Provide the (x, y) coordinate of the cell's center where the given text is located.  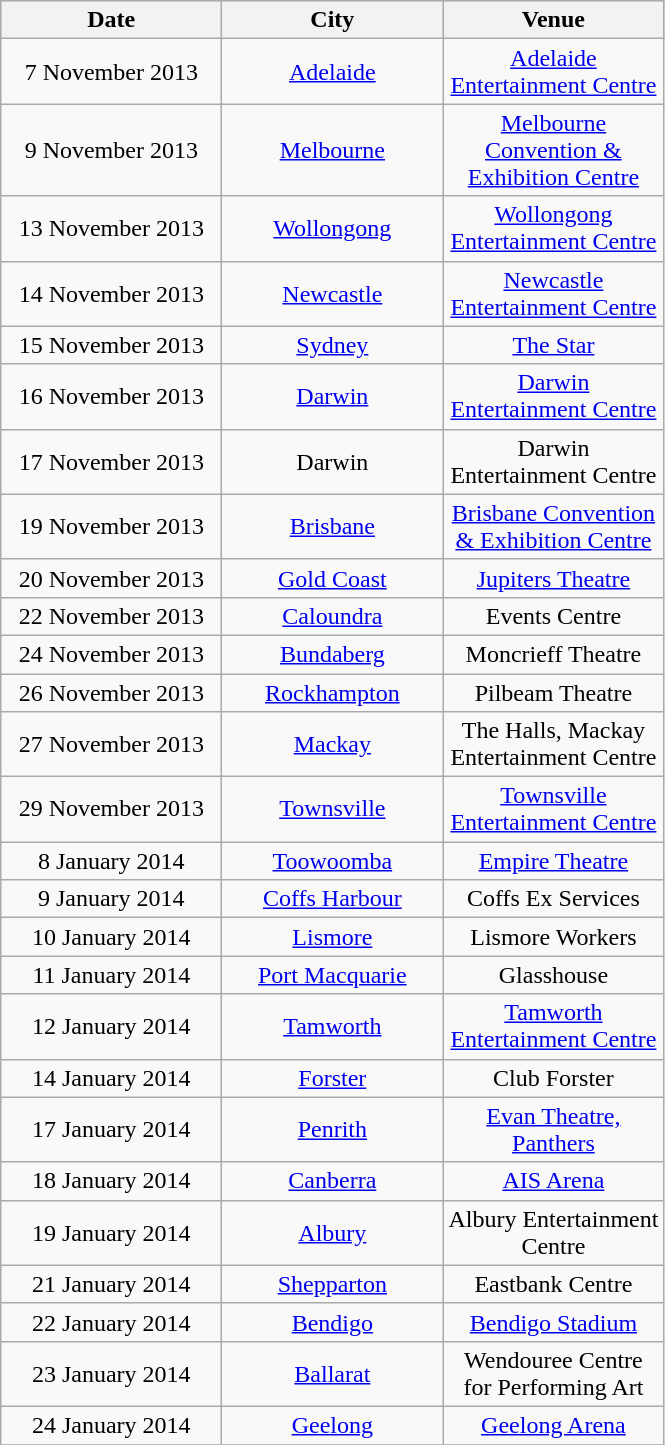
17 January 2014 (112, 1130)
15 November 2013 (112, 345)
City (332, 20)
Rockhampton (332, 693)
Melbourne Convention & Exhibition Centre (554, 150)
20 November 2013 (112, 578)
Jupiters Theatre (554, 578)
Bendigo (332, 1322)
Canberra (332, 1181)
19 November 2013 (112, 526)
Ballarat (332, 1374)
The Halls, Mackay Entertainment Centre (554, 744)
Events Centre (554, 616)
17 November 2013 (112, 462)
10 January 2014 (112, 937)
Sydney (332, 345)
Geelong (332, 1425)
Venue (554, 20)
Newcastle (332, 294)
AIS Arena (554, 1181)
18 January 2014 (112, 1181)
Wollongong Entertainment Centre (554, 228)
7 November 2013 (112, 72)
11 January 2014 (112, 975)
16 November 2013 (112, 396)
Lismore (332, 937)
Brisbane (332, 526)
Club Forster (554, 1078)
Penrith (332, 1130)
Caloundra (332, 616)
Mackay (332, 744)
29 November 2013 (112, 810)
Melbourne (332, 150)
The Star (554, 345)
14 November 2013 (112, 294)
Wendouree Centre for Performing Art (554, 1374)
Albury Entertainment Centre (554, 1232)
Tamworth (332, 1026)
Toowoomba (332, 861)
Gold Coast (332, 578)
Coffs Ex Services (554, 899)
12 January 2014 (112, 1026)
26 November 2013 (112, 693)
Date (112, 20)
Newcastle Entertainment Centre (554, 294)
Port Macquarie (332, 975)
Pilbeam Theatre (554, 693)
Townsville Entertainment Centre (554, 810)
Moncrieff Theatre (554, 654)
22 November 2013 (112, 616)
27 November 2013 (112, 744)
Wollongong (332, 228)
Geelong Arena (554, 1425)
14 January 2014 (112, 1078)
9 January 2014 (112, 899)
Bundaberg (332, 654)
Lismore Workers (554, 937)
Glasshouse (554, 975)
Forster (332, 1078)
24 January 2014 (112, 1425)
Townsville (332, 810)
Empire Theatre (554, 861)
24 November 2013 (112, 654)
Coffs Harbour (332, 899)
Albury (332, 1232)
Brisbane Convention & Exhibition Centre (554, 526)
8 January 2014 (112, 861)
19 January 2014 (112, 1232)
21 January 2014 (112, 1284)
Bendigo Stadium (554, 1322)
Evan Theatre, Panthers (554, 1130)
Adelaide Entertainment Centre (554, 72)
22 January 2014 (112, 1322)
Adelaide (332, 72)
Eastbank Centre (554, 1284)
23 January 2014 (112, 1374)
13 November 2013 (112, 228)
9 November 2013 (112, 150)
Shepparton (332, 1284)
Tamworth Entertainment Centre (554, 1026)
